Output the [x, y] coordinate of the center of the cell containing the given text.  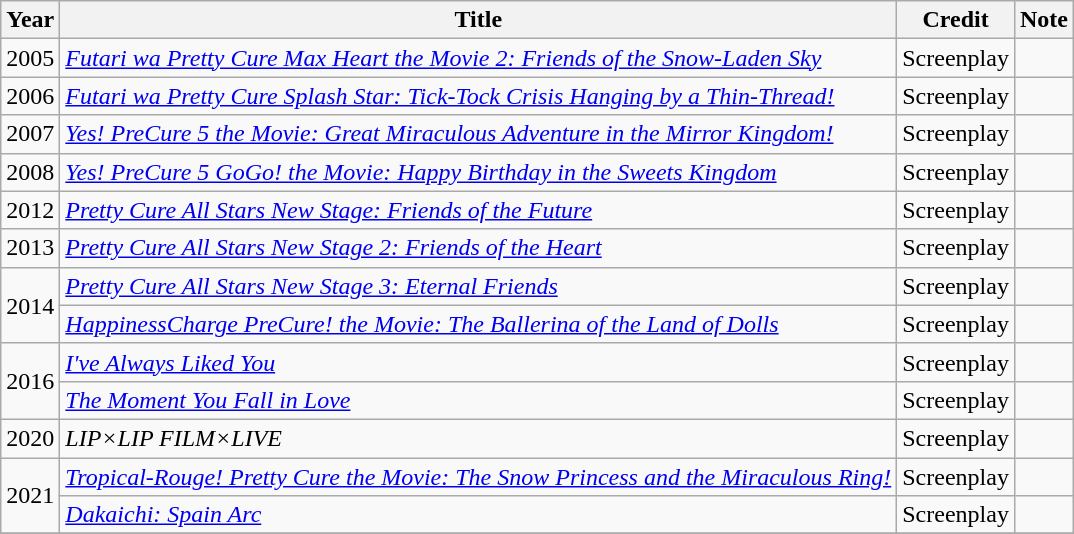
Yes! PreCure 5 the Movie: Great Miraculous Adventure in the Mirror Kingdom! [478, 134]
2013 [30, 248]
Yes! PreCure 5 GoGo! the Movie: Happy Birthday in the Sweets Kingdom [478, 172]
2020 [30, 438]
2014 [30, 305]
2016 [30, 381]
Year [30, 20]
Futari wa Pretty Cure Splash Star: Tick-Tock Crisis Hanging by a Thin-Thread! [478, 96]
2005 [30, 58]
2021 [30, 496]
2006 [30, 96]
Pretty Cure All Stars New Stage 3: Eternal Friends [478, 286]
LIP×LIP FILM×LIVE [478, 438]
Note [1044, 20]
Tropical-Rouge! Pretty Cure the Movie: The Snow Princess and the Miraculous Ring! [478, 477]
HappinessCharge PreCure! the Movie: The Ballerina of the Land of Dolls [478, 324]
I've Always Liked You [478, 362]
Pretty Cure All Stars New Stage 2: Friends of the Heart [478, 248]
The Moment You Fall in Love [478, 400]
2008 [30, 172]
Title [478, 20]
2012 [30, 210]
2007 [30, 134]
Futari wa Pretty Cure Max Heart the Movie 2: Friends of the Snow-Laden Sky [478, 58]
Pretty Cure All Stars New Stage: Friends of the Future [478, 210]
Dakaichi: Spain Arc [478, 515]
Credit [956, 20]
